Search for the cell housing the specified text and yield its [X, Y] center coordinate. 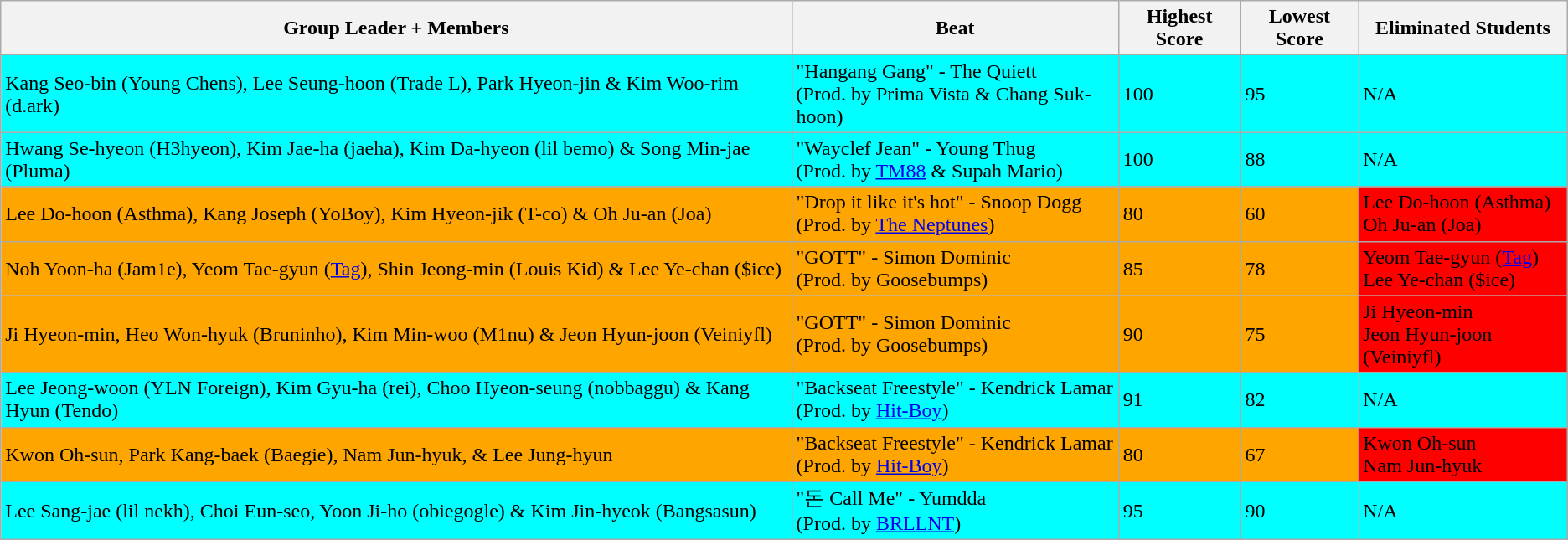
67 [1300, 454]
Lowest Score [1300, 28]
Lee Do-hoon (Asthma), Kang Joseph (YoBoy), Kim Hyeon-jik (T-co) & Oh Ju-an (Joa) [396, 214]
88 [1300, 159]
82 [1300, 400]
Lee Sang-jae (lil nekh), Choi Eun-seo, Yoon Ji-ho (obiegogle) & Kim Jin-hyeok (Bangsasun) [396, 511]
Ji Hyeon-min, Heo Won-hyuk (Bruninho), Kim Min-woo (M1nu) & Jeon Hyun-joon (Veiniyfl) [396, 334]
"Drop it like it's hot" - Snoop Dogg(Prod. by The Neptunes) [955, 214]
"Hangang Gang" - The Quiett(Prod. by Prima Vista & Chang Suk-hoon) [955, 94]
"돈 Call Me" - Yumdda(Prod. by BRLLNT) [955, 511]
Group Leader + Members [396, 28]
Highest Score [1179, 28]
78 [1300, 268]
Noh Yoon-ha (Jam1e), Yeom Tae-gyun (Tag), Shin Jeong-min (Louis Kid) & Lee Ye-chan ($ice) [396, 268]
"Wayclef Jean" - Young Thug(Prod. by TM88 & Supah Mario) [955, 159]
Ji Hyeon-minJeon Hyun-joon (Veiniyfl) [1463, 334]
Kwon Oh-sun, Park Kang-baek (Baegie), Nam Jun-hyuk, & Lee Jung-hyun [396, 454]
60 [1300, 214]
Lee Do-hoon (Asthma)Oh Ju-an (Joa) [1463, 214]
91 [1179, 400]
Kwon Oh-sunNam Jun-hyuk [1463, 454]
Lee Jeong-woon (YLN Foreign), Kim Gyu-ha (rei), Choo Hyeon-seung (nobbaggu) & Kang Hyun (Tendo) [396, 400]
Beat [955, 28]
85 [1179, 268]
75 [1300, 334]
Yeom Tae-gyun (Tag)Lee Ye-chan ($ice) [1463, 268]
Eliminated Students [1463, 28]
Kang Seo-bin (Young Chens), Lee Seung-hoon (Trade L), Park Hyeon-jin & Kim Woo-rim (d.ark) [396, 94]
Hwang Se-hyeon (H3hyeon), Kim Jae-ha (jaeha), Kim Da-hyeon (lil bemo) & Song Min-jae (Pluma) [396, 159]
